Scan for the cell matching the given text and deliver its (X, Y) coordinate at center. 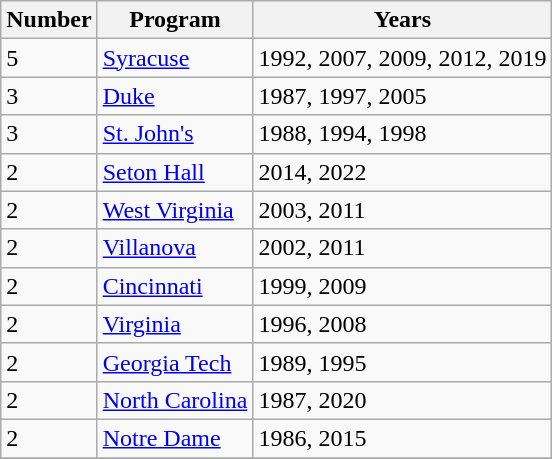
2003, 2011 (402, 210)
St. John's (175, 134)
Villanova (175, 248)
1989, 1995 (402, 362)
Number (49, 20)
1992, 2007, 2009, 2012, 2019 (402, 58)
2002, 2011 (402, 248)
1988, 1994, 1998 (402, 134)
Years (402, 20)
Notre Dame (175, 438)
1986, 2015 (402, 438)
North Carolina (175, 400)
2014, 2022 (402, 172)
Syracuse (175, 58)
Georgia Tech (175, 362)
1996, 2008 (402, 324)
Duke (175, 96)
Virginia (175, 324)
1987, 2020 (402, 400)
Seton Hall (175, 172)
Cincinnati (175, 286)
5 (49, 58)
1987, 1997, 2005 (402, 96)
Program (175, 20)
West Virginia (175, 210)
1999, 2009 (402, 286)
